Determine the [X, Y] coordinate at the center of the cell enclosing the given text.  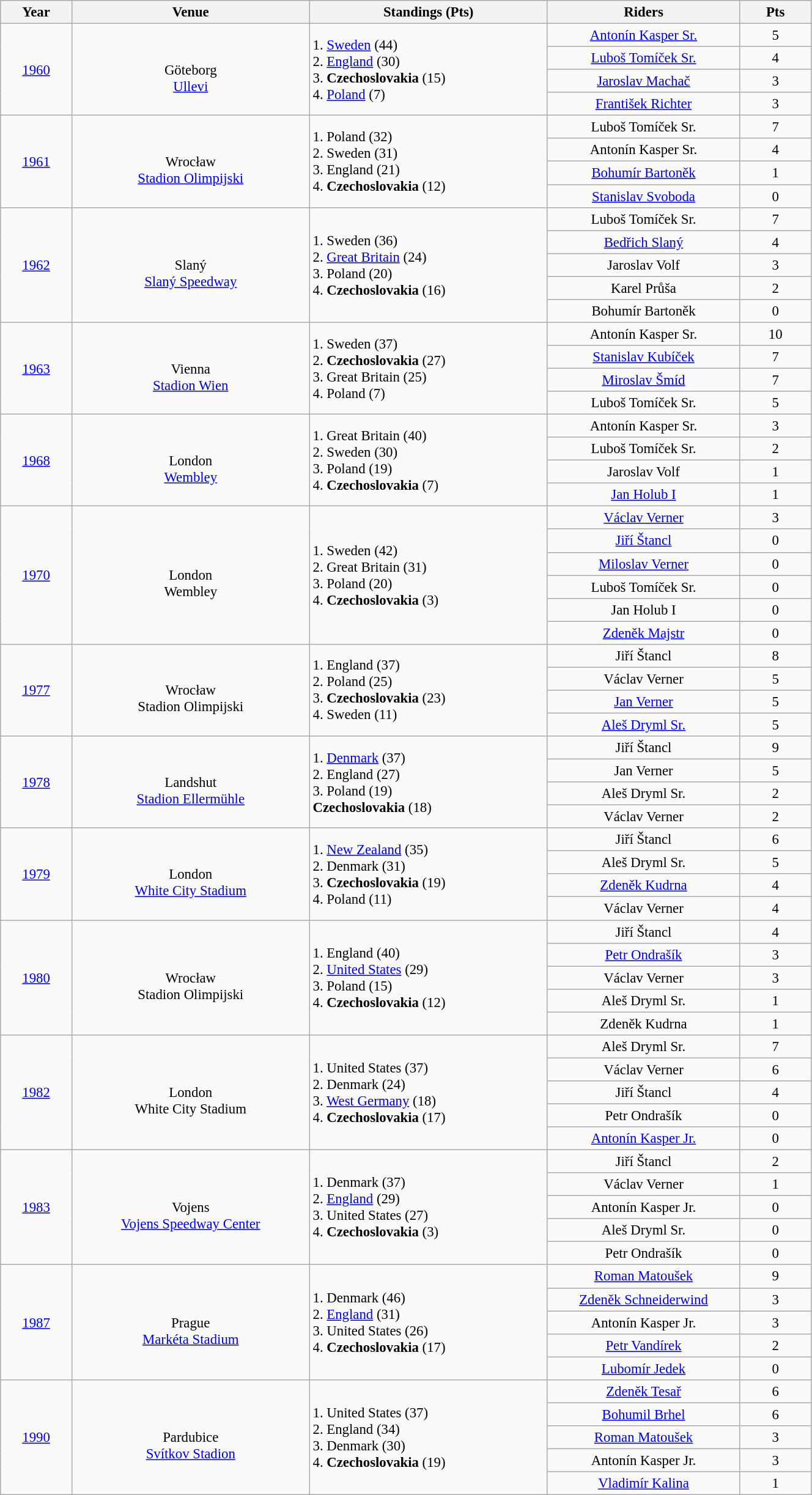
8 [775, 656]
1962 [37, 265]
GöteborgUllevi [191, 70]
1978 [37, 782]
1987 [37, 1323]
1990 [37, 1438]
Petr Vandírek [643, 1345]
Zdeněk Tesař [643, 1392]
1970 [37, 575]
Stanislav Svoboda [643, 196]
1. Great Britain (40)2. Sweden (30)3. Poland (19)4. Czechoslovakia (7) [428, 460]
Karel Průša [643, 288]
1. United States (37)2. England (34)3. Denmark (30)4. Czechoslovakia (19) [428, 1438]
1. Poland (32)2. Sweden (31)3. England (21)4. Czechoslovakia (12) [428, 161]
Miloslav Verner [643, 564]
1979 [37, 874]
10 [775, 334]
Jaroslav Machač [643, 81]
1968 [37, 460]
LandshutStadion Ellermühle [191, 782]
1. England (37)2. Poland (25)3. Czechoslovakia (23)4. Sweden (11) [428, 690]
1. England (40)2. United States (29)3. Poland (15)4. Czechoslovakia (12) [428, 978]
1. Denmark (46)2. England (31)3. United States (26)4. Czechoslovakia (17) [428, 1323]
Venue [191, 12]
Year [37, 12]
1977 [37, 690]
Zdeněk Schneiderwind [643, 1299]
1961 [37, 161]
1. Denmark (37)2. England (29)3. United States (27)4. Czechoslovakia (3) [428, 1208]
Vladimír Kalina [643, 1483]
1982 [37, 1093]
Stanislav Kubíček [643, 357]
Pts [775, 12]
1. Denmark (37)2. England (27)3. Poland (19) Czechoslovakia (18) [428, 782]
1. Sweden (37)2. Czechoslovakia (27)3. Great Britain (25)4. Poland (7) [428, 368]
VojensVojens Speedway Center [191, 1208]
PardubiceSvítkov Stadion [191, 1438]
1. United States (37)2. Denmark (24)3. West Germany (18)4. Czechoslovakia (17) [428, 1093]
1963 [37, 368]
1. New Zealand (35)2. Denmark (31)3. Czechoslovakia (19)4. Poland (11) [428, 874]
Bedřich Slaný [643, 242]
1. Sweden (42)2. Great Britain (31)3. Poland (20)4. Czechoslovakia (3) [428, 575]
1. Sweden (36)2. Great Britain (24)3. Poland (20)4. Czechoslovakia (16) [428, 265]
Standings (Pts) [428, 12]
PragueMarkéta Stadium [191, 1323]
1. Sweden (44)2. England (30)3. Czechoslovakia (15)4. Poland (7) [428, 70]
1983 [37, 1208]
1960 [37, 70]
SlanýSlaný Speedway [191, 265]
Miroslav Šmíd [643, 380]
Lubomír Jedek [643, 1368]
Bohumil Brhel [643, 1414]
ViennaStadion Wien [191, 368]
Zdeněk Majstr [643, 633]
1980 [37, 978]
František Richter [643, 104]
Riders [643, 12]
